Return (x, y) of the center of cell containing provided text 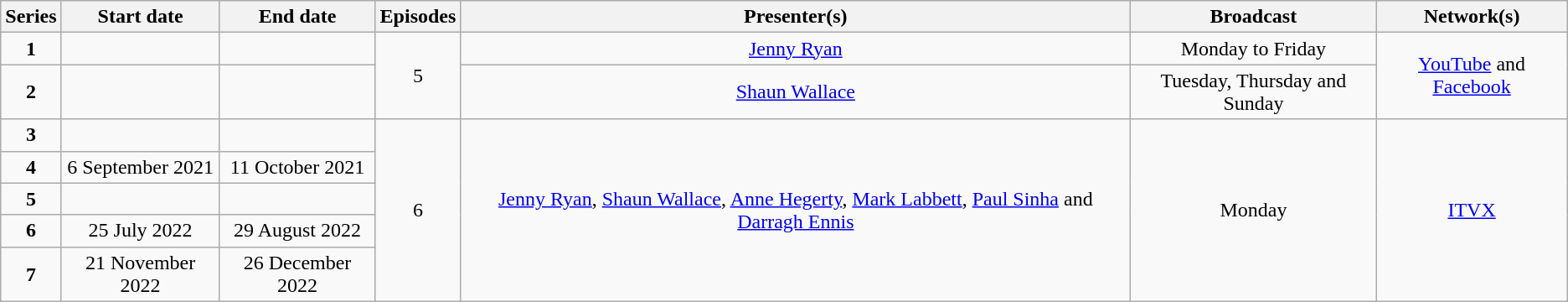
Start date (141, 17)
Presenter(s) (796, 17)
3 (31, 135)
Network(s) (1472, 17)
6 September 2021 (141, 167)
26 December 2022 (297, 273)
2 (31, 92)
Series (31, 17)
End date (297, 17)
29 August 2022 (297, 231)
Broadcast (1253, 17)
YouTube and Facebook (1472, 75)
Jenny Ryan, Shaun Wallace, Anne Hegerty, Mark Labbett, Paul Sinha and Darragh Ennis (796, 210)
Tuesday, Thursday and Sunday (1253, 92)
25 July 2022 (141, 231)
ITVX (1472, 210)
11 October 2021 (297, 167)
Monday (1253, 210)
Episodes (418, 17)
Monday to Friday (1253, 49)
1 (31, 49)
Jenny Ryan (796, 49)
21 November 2022 (141, 273)
4 (31, 167)
Shaun Wallace (796, 92)
7 (31, 273)
